Capture the cell that displays the provided text and extract its [X, Y] central coordinate. 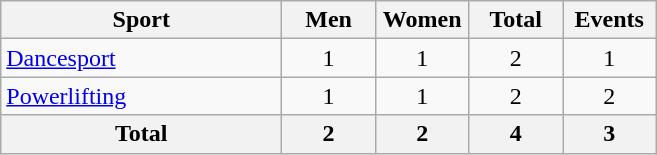
Sport [142, 20]
Events [609, 20]
Dancesport [142, 58]
3 [609, 134]
Women [422, 20]
4 [516, 134]
Men [329, 20]
Powerlifting [142, 96]
